Detect which cell encompasses the target text, then output its [X, Y] center coordinate. 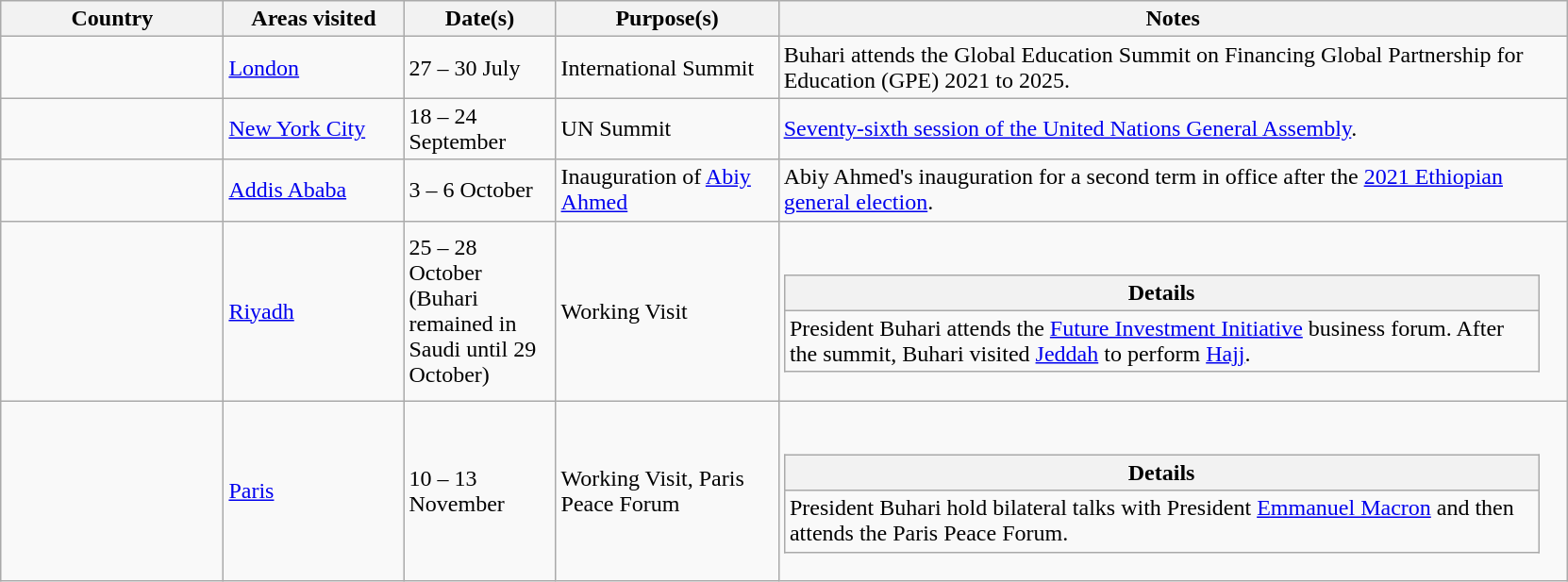
Buhari attends the Global Education Summit on Financing Global Partnership for Education (GPE) 2021 to 2025. [1173, 68]
10 – 13 November [479, 491]
Purpose(s) [667, 19]
Riyadh [313, 311]
Working Visit, Paris Peace Forum [667, 491]
International Summit [667, 68]
3 – 6 October [479, 191]
New York City [313, 128]
Date(s) [479, 19]
27 – 30 July [479, 68]
Areas visited [313, 19]
President Buhari hold bilateral talks with President Emmanuel Macron and then attends the Paris Peace Forum. [1161, 521]
President Buhari attends the Future Investment Initiative business forum. After the summit, Buhari visited Jeddah to perform Hajj. [1161, 341]
Working Visit [667, 311]
Notes [1173, 19]
Inauguration of Abiy Ahmed [667, 191]
Abiy Ahmed's inauguration for a second term in office after the 2021 Ethiopian general election. [1173, 191]
18 – 24 September [479, 128]
Details President Buhari attends the Future Investment Initiative business forum. After the summit, Buhari visited Jeddah to perform Hajj. [1173, 311]
Addis Ababa [313, 191]
Paris [313, 491]
Details President Buhari hold bilateral talks with President Emmanuel Macron and then attends the Paris Peace Forum. [1173, 491]
Country [112, 19]
London [313, 68]
25 – 28 October(Buhari remained in Saudi until 29 October) [479, 311]
UN Summit [667, 128]
Seventy-sixth session of the United Nations General Assembly. [1173, 128]
